Detect which cell encompasses the target text, then output its (X, Y) center coordinate. 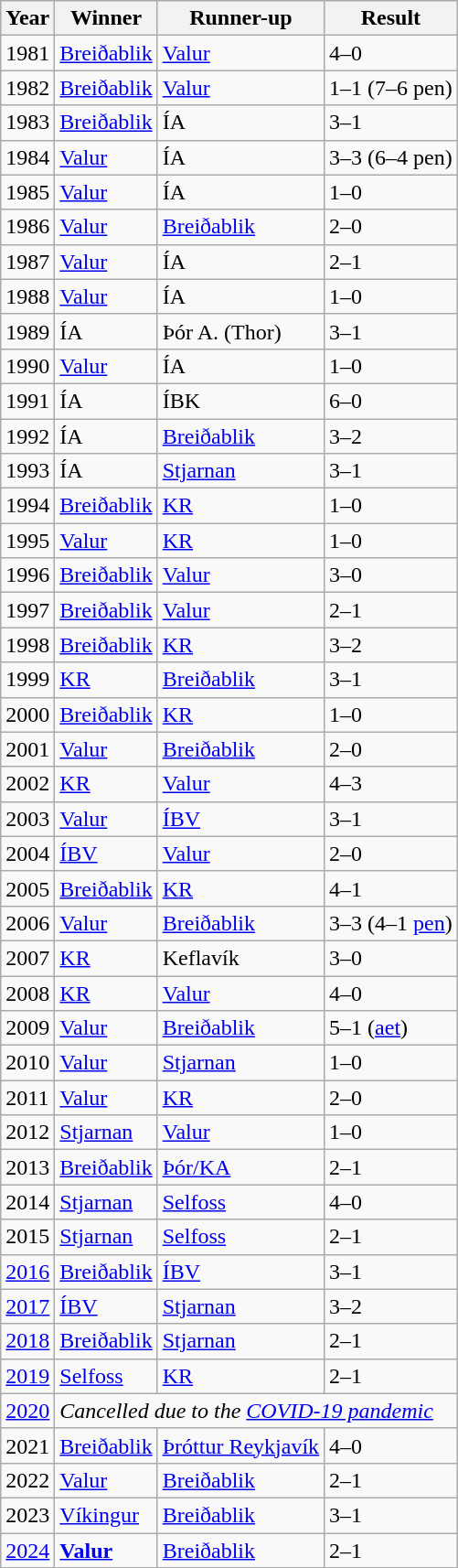
2012 (27, 1133)
2019 (27, 1376)
5–1 (aet) (391, 1028)
Result (391, 18)
1989 (27, 331)
1987 (27, 262)
1998 (27, 645)
3–3 (6–4 pen) (391, 157)
1981 (27, 53)
ÍBK (240, 401)
Þróttur Reykjavík (240, 1445)
1991 (27, 401)
6–0 (391, 401)
2018 (27, 1341)
1992 (27, 436)
1999 (27, 680)
2014 (27, 1202)
1–1 (7–6 pen) (391, 88)
Cancelled due to the COVID-19 pandemic (256, 1411)
4–3 (391, 784)
3–3 (4–1 pen) (391, 923)
4–1 (391, 888)
2000 (27, 714)
1988 (27, 296)
1982 (27, 88)
Winner (106, 18)
2022 (27, 1480)
Runner-up (240, 18)
2002 (27, 784)
1985 (27, 192)
2013 (27, 1167)
2004 (27, 854)
2008 (27, 993)
2007 (27, 958)
2021 (27, 1445)
1983 (27, 123)
2003 (27, 819)
Þór A. (Thor) (240, 331)
Keflavík (240, 958)
2005 (27, 888)
1997 (27, 610)
2006 (27, 923)
2017 (27, 1306)
2001 (27, 749)
2009 (27, 1028)
1986 (27, 227)
1996 (27, 575)
1993 (27, 471)
1995 (27, 541)
Year (27, 18)
2016 (27, 1272)
2023 (27, 1515)
2024 (27, 1551)
Víkingur (106, 1515)
2015 (27, 1237)
2011 (27, 1098)
2020 (27, 1411)
2010 (27, 1063)
1990 (27, 366)
1984 (27, 157)
Þór/KA (240, 1167)
1994 (27, 506)
